Locate the cell with the specified text and output its [x, y] center coordinate. 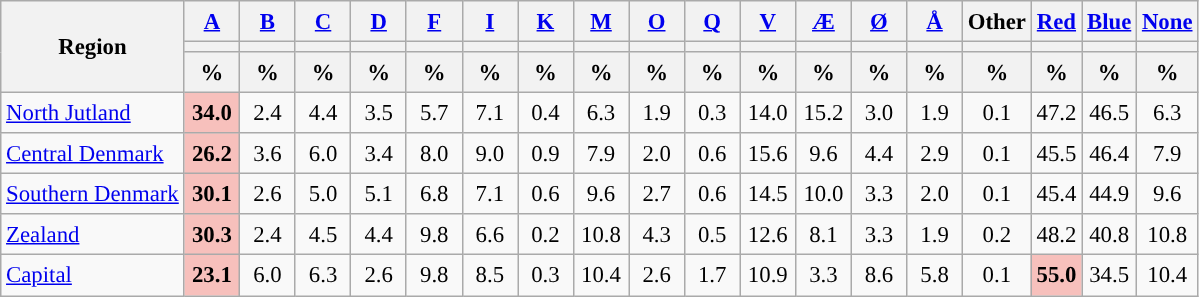
46.5 [1110, 114]
26.2 [212, 154]
30.1 [212, 194]
Other [996, 22]
15.6 [768, 154]
Capital [92, 276]
Q [712, 22]
47.2 [1056, 114]
46.4 [1110, 154]
K [546, 22]
30.3 [212, 234]
48.2 [1056, 234]
14.5 [768, 194]
5.7 [434, 114]
4.5 [323, 234]
Southern Denmark [92, 194]
14.0 [768, 114]
8.5 [490, 276]
0.5 [712, 234]
45.4 [1056, 194]
D [379, 22]
12.6 [768, 234]
Ø [879, 22]
Red [1056, 22]
23.1 [212, 276]
O [657, 22]
A [212, 22]
B [268, 22]
Region [92, 47]
8.1 [824, 234]
0.9 [546, 154]
Central Denmark [92, 154]
10.0 [824, 194]
9.0 [490, 154]
I [490, 22]
Blue [1110, 22]
3.6 [268, 154]
4.3 [657, 234]
None [1168, 22]
55.0 [1056, 276]
C [323, 22]
Å [935, 22]
34.5 [1110, 276]
V [768, 22]
3.5 [379, 114]
6.8 [434, 194]
2.9 [935, 154]
5.1 [379, 194]
5.0 [323, 194]
Æ [824, 22]
34.0 [212, 114]
8.6 [879, 276]
F [434, 22]
44.9 [1110, 194]
6.6 [490, 234]
Zealand [92, 234]
0.4 [546, 114]
2.7 [657, 194]
15.2 [824, 114]
1.7 [712, 276]
10.9 [768, 276]
3.4 [379, 154]
3.0 [879, 114]
8.0 [434, 154]
45.5 [1056, 154]
M [601, 22]
North Jutland [92, 114]
40.8 [1110, 234]
5.8 [935, 276]
